Search for the cell housing the specified text and yield its [x, y] center coordinate. 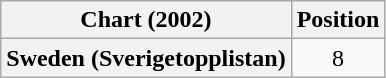
Sweden (Sverigetopplistan) [146, 58]
8 [338, 58]
Chart (2002) [146, 20]
Position [338, 20]
